Determine the (x, y) coordinate at the center of the cell enclosing the given text.  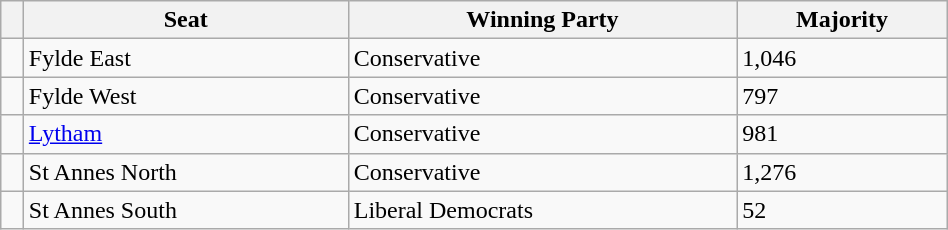
797 (842, 96)
St Annes South (186, 210)
Winning Party (542, 20)
52 (842, 210)
Lytham (186, 134)
Fylde East (186, 58)
Liberal Democrats (542, 210)
1,046 (842, 58)
St Annes North (186, 172)
1,276 (842, 172)
Seat (186, 20)
Majority (842, 20)
Fylde West (186, 96)
981 (842, 134)
